Determine the [x, y] coordinate at the center of the cell enclosing the given text.  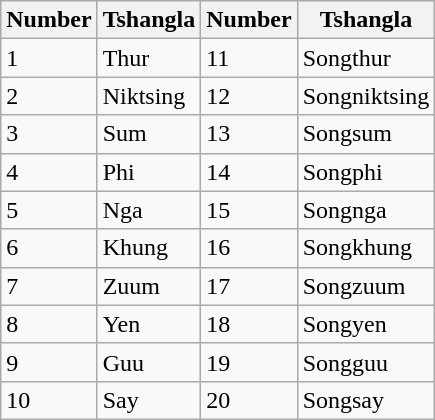
12 [249, 96]
19 [249, 362]
Zuum [149, 286]
Yen [149, 324]
4 [49, 172]
3 [49, 134]
Nga [149, 210]
5 [49, 210]
Phi [149, 172]
15 [249, 210]
Songkhung [366, 248]
Songnga [366, 210]
Songniktsing [366, 96]
18 [249, 324]
Sum [149, 134]
Songsay [366, 400]
7 [49, 286]
Songsum [366, 134]
Thur [149, 58]
16 [249, 248]
2 [49, 96]
10 [49, 400]
Songzuum [366, 286]
1 [49, 58]
Songthur [366, 58]
Say [149, 400]
6 [49, 248]
14 [249, 172]
9 [49, 362]
Niktsing [149, 96]
Songguu [366, 362]
Khung [149, 248]
Songyen [366, 324]
Songphi [366, 172]
11 [249, 58]
13 [249, 134]
Guu [149, 362]
20 [249, 400]
17 [249, 286]
8 [49, 324]
